Identify which cell holds the provided text, then report its (x, y) central coordinate. 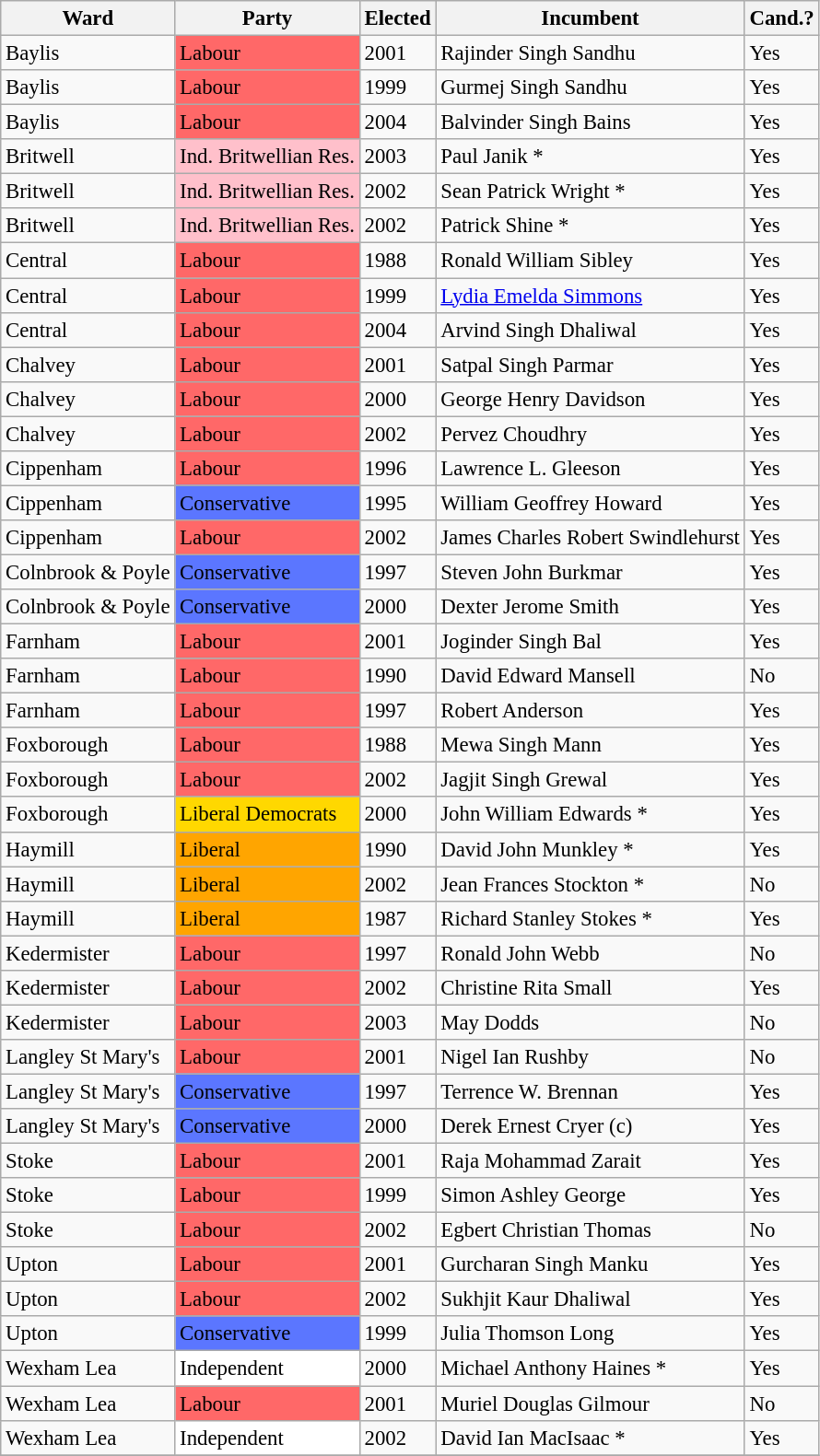
May Dodds (590, 1022)
Incumbent (590, 18)
Richard Stanley Stokes * (590, 918)
Christine Rita Small (590, 988)
Elected (398, 18)
1996 (398, 469)
Lawrence L. Gleeson (590, 469)
David Ian MacIsaac * (590, 1438)
Paul Janik * (590, 157)
Jagjit Singh Grewal (590, 780)
Jean Frances Stockton * (590, 884)
Arvind Singh Dhaliwal (590, 330)
Robert Anderson (590, 711)
Patrick Shine * (590, 226)
Michael Anthony Haines * (590, 1369)
Steven John Burkmar (590, 572)
Gurmej Singh Sandhu (590, 87)
Ronald John Webb (590, 953)
Liberal Democrats (267, 815)
John William Edwards * (590, 815)
Ward (88, 18)
Egbert Christian Thomas (590, 1230)
Muriel Douglas Gilmour (590, 1404)
William Geoffrey Howard (590, 503)
1987 (398, 918)
Party (267, 18)
Sukhjit Kaur Dhaliwal (590, 1299)
Pervez Choudhry (590, 434)
Terrence W. Brennan (590, 1091)
Sean Patrick Wright * (590, 192)
Julia Thomson Long (590, 1334)
David John Munkley * (590, 849)
Ronald William Sibley (590, 261)
Rajinder Singh Sandhu (590, 53)
Lydia Emelda Simmons (590, 296)
Mewa Singh Mann (590, 745)
Simon Ashley George (590, 1195)
Balvinder Singh Bains (590, 122)
Joginder Singh Bal (590, 642)
Dexter Jerome Smith (590, 607)
Satpal Singh Parmar (590, 365)
James Charles Robert Swindlehurst (590, 538)
1995 (398, 503)
George Henry Davidson (590, 399)
Nigel Ian Rushby (590, 1057)
Derek Ernest Cryer (c) (590, 1126)
Raja Mohammad Zarait (590, 1161)
Gurcharan Singh Manku (590, 1264)
Cand.? (781, 18)
David Edward Mansell (590, 676)
